Output the (X, Y) coordinate of the center of the cell containing the given text.  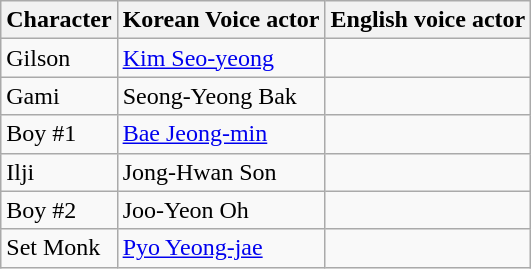
Joo-Yeon Oh (221, 210)
Korean Voice actor (221, 20)
English voice actor (428, 20)
Character (59, 20)
Boy #2 (59, 210)
Ilji (59, 172)
Seong-Yeong Bak (221, 96)
Pyo Yeong-jae (221, 248)
Gilson (59, 58)
Jong-Hwan Son (221, 172)
Kim Seo-yeong (221, 58)
Bae Jeong-min (221, 134)
Boy #1 (59, 134)
Gami (59, 96)
Set Monk (59, 248)
